Return the [x, y] coordinate for the center point of the cell that contains the specified text.  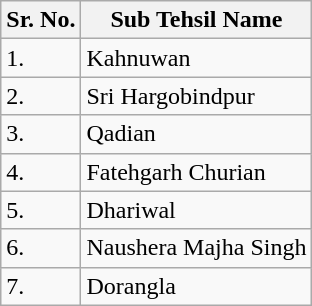
Fatehgarh Churian [196, 172]
Sub Tehsil Name [196, 20]
5. [41, 210]
2. [41, 96]
Dorangla [196, 286]
7. [41, 286]
Sri Hargobindpur [196, 96]
Sr. No. [41, 20]
Naushera Majha Singh [196, 248]
Qadian [196, 134]
Kahnuwan [196, 58]
Dhariwal [196, 210]
4. [41, 172]
3. [41, 134]
1. [41, 58]
6. [41, 248]
